Detect which cell encompasses the target text, then output its (X, Y) center coordinate. 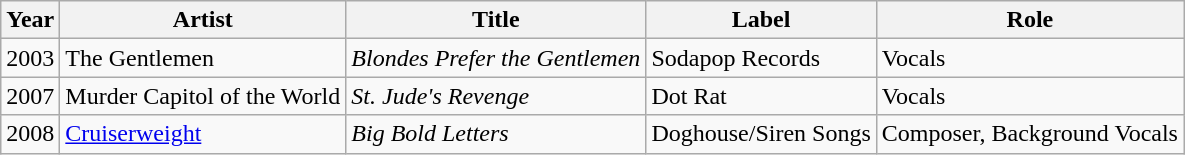
Label (761, 20)
Role (1030, 20)
Blondes Prefer the Gentlemen (496, 58)
2007 (30, 96)
Composer, Background Vocals (1030, 134)
Artist (203, 20)
Dot Rat (761, 96)
Doghouse/Siren Songs (761, 134)
Title (496, 20)
Sodapop Records (761, 58)
Murder Capitol of the World (203, 96)
2008 (30, 134)
2003 (30, 58)
The Gentlemen (203, 58)
St. Jude's Revenge (496, 96)
Big Bold Letters (496, 134)
Cruiserweight (203, 134)
Year (30, 20)
